Output the [x, y] coordinate of the center of the cell containing the given text.  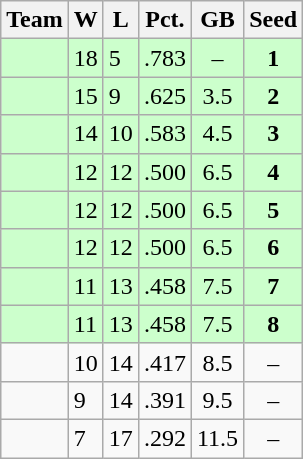
Pct. [164, 20]
.783 [164, 58]
.625 [164, 96]
18 [86, 58]
Team [35, 20]
.583 [164, 134]
11.5 [217, 438]
.417 [164, 362]
3 [274, 134]
2 [274, 96]
1 [274, 58]
Seed [274, 20]
8 [274, 324]
3.5 [217, 96]
8.5 [217, 362]
4 [274, 172]
6 [274, 248]
15 [86, 96]
W [86, 20]
.391 [164, 400]
GB [217, 20]
L [120, 20]
.292 [164, 438]
17 [120, 438]
4.5 [217, 134]
9.5 [217, 400]
